Determine the [x, y] coordinate at the center of the cell enclosing the given text.  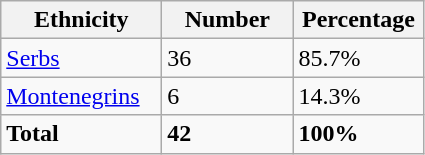
36 [228, 58]
6 [228, 96]
14.3% [358, 96]
Ethnicity [82, 20]
85.7% [358, 58]
Percentage [358, 20]
Total [82, 134]
Serbs [82, 58]
100% [358, 134]
42 [228, 134]
Number [228, 20]
Montenegrins [82, 96]
